Locate the cell with the specified text and output its [x, y] center coordinate. 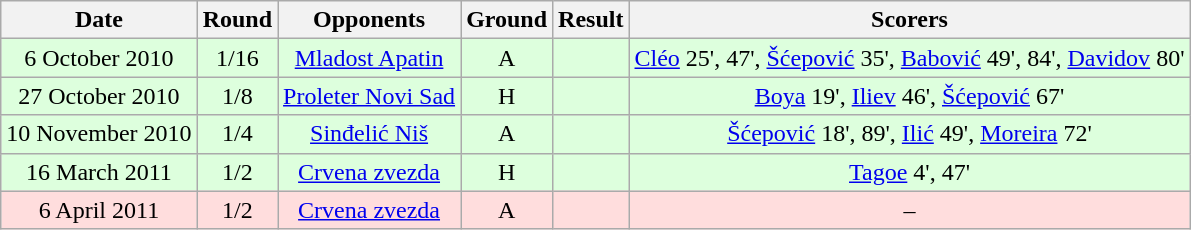
6 October 2010 [99, 58]
16 March 2011 [99, 172]
27 October 2010 [99, 96]
Mladost Apatin [370, 58]
6 April 2011 [99, 210]
10 November 2010 [99, 134]
– [910, 210]
Scorers [910, 20]
Round [237, 20]
Cléo 25', 47', Šćepović 35', Babović 49', 84', Davidov 80' [910, 58]
Date [99, 20]
Šćepović 18', 89', Ilić 49', Moreira 72' [910, 134]
Boya 19', Iliev 46', Šćepović 67' [910, 96]
1/4 [237, 134]
Proleter Novi Sad [370, 96]
Ground [507, 20]
Opponents [370, 20]
1/8 [237, 96]
Sinđelić Niš [370, 134]
Result [591, 20]
1/16 [237, 58]
Tagoe 4', 47' [910, 172]
